Return [X, Y] of the center of cell containing provided text 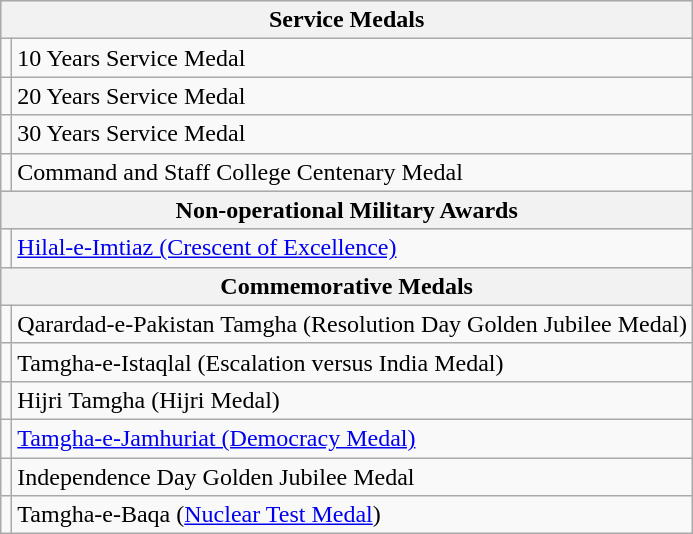
Service Medals [347, 20]
10 Years Service Medal [352, 58]
30 Years Service Medal [352, 134]
Tamgha-e-Jamhuriat (Democracy Medal) [352, 438]
Non-operational Military Awards [347, 210]
Command and Staff College Centenary Medal [352, 172]
Commemorative Medals [347, 286]
20 Years Service Medal [352, 96]
Hijri Tamgha (Hijri Medal) [352, 400]
Tamgha-e-Istaqlal (Escalation versus India Medal) [352, 362]
Qarardad-e-Pakistan Tamgha (Resolution Day Golden Jubilee Medal) [352, 324]
Hilal-e-Imtiaz (Crescent of Excellence) [352, 248]
Tamgha-e-Baqa (Nuclear Test Medal) [352, 515]
Independence Day Golden Jubilee Medal [352, 477]
